Search for the cell housing the specified text and yield its [x, y] center coordinate. 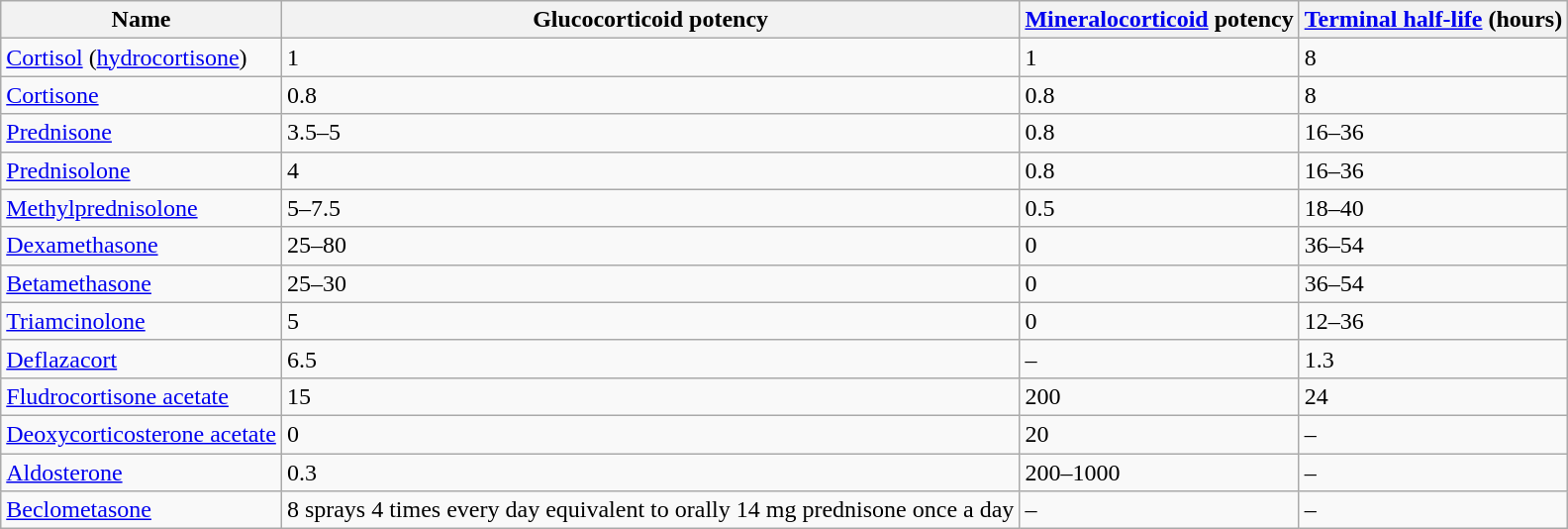
18–40 [1433, 208]
5 [650, 321]
Mineralocorticoid potency [1159, 20]
Deoxycorticosterone acetate [142, 434]
0.3 [650, 473]
Betamethasone [142, 283]
Glucocorticoid potency [650, 20]
Dexamethasone [142, 246]
Prednisolone [142, 170]
Cortisone [142, 95]
24 [1433, 396]
25–80 [650, 246]
12–36 [1433, 321]
1.3 [1433, 359]
15 [650, 396]
Fludrocortisone acetate [142, 396]
Terminal half-life (hours) [1433, 20]
Name [142, 20]
Cortisol (hydrocortisone) [142, 57]
25–30 [650, 283]
8 sprays 4 times every day equivalent to orally 14 mg prednisone once a day [650, 510]
200–1000 [1159, 473]
Aldosterone [142, 473]
6.5 [650, 359]
Beclometasone [142, 510]
3.5–5 [650, 133]
0.5 [1159, 208]
4 [650, 170]
200 [1159, 396]
Methylprednisolone [142, 208]
20 [1159, 434]
5–7.5 [650, 208]
Triamcinolone [142, 321]
Prednisone [142, 133]
Deflazacort [142, 359]
